Output the (X, Y) coordinate of the center of the cell containing the given text.  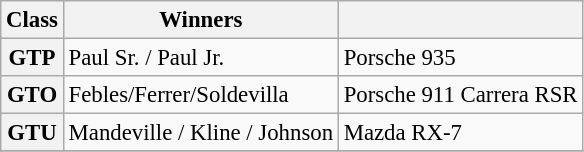
Paul Sr. / Paul Jr. (200, 58)
Mandeville / Kline / Johnson (200, 133)
Mazda RX-7 (460, 133)
Febles/Ferrer/Soldevilla (200, 95)
Class (32, 20)
GTU (32, 133)
Porsche 935 (460, 58)
Porsche 911 Carrera RSR (460, 95)
GTP (32, 58)
Winners (200, 20)
GTO (32, 95)
